Locate the cell with the specified text and output its [x, y] center coordinate. 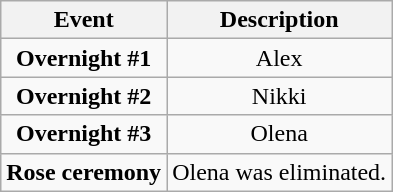
Olena was eliminated. [280, 172]
Overnight #2 [84, 96]
Nikki [280, 96]
Description [280, 20]
Rose ceremony [84, 172]
Olena [280, 134]
Event [84, 20]
Overnight #1 [84, 58]
Alex [280, 58]
Overnight #3 [84, 134]
